Capture the cell that displays the provided text and extract its (X, Y) central coordinate. 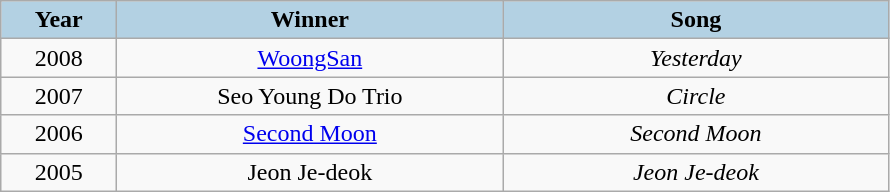
Year (59, 20)
Yesterday (696, 58)
2008 (59, 58)
Winner (310, 20)
Seo Young Do Trio (310, 96)
Circle (696, 96)
2006 (59, 134)
WoongSan (310, 58)
Song (696, 20)
2007 (59, 96)
2005 (59, 172)
